Determine the [X, Y] coordinate at the center of the cell enclosing the given text.  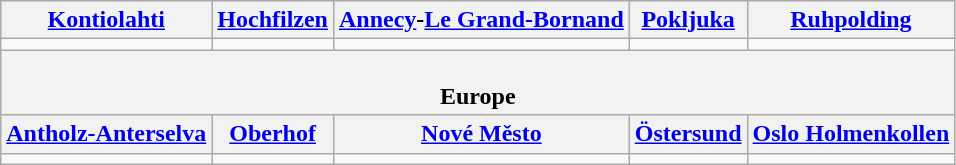
Pokljuka [688, 20]
Annecy-Le Grand-Bornand [481, 20]
Oslo Holmenkollen [851, 134]
Hochfilzen [273, 20]
Europe [478, 82]
Oberhof [273, 134]
Kontiolahti [106, 20]
Ruhpolding [851, 20]
Nové Město [481, 134]
Östersund [688, 134]
Antholz-Anterselva [106, 134]
